Find where the given text appears and provide that cell's center as [X, Y] coordinate. 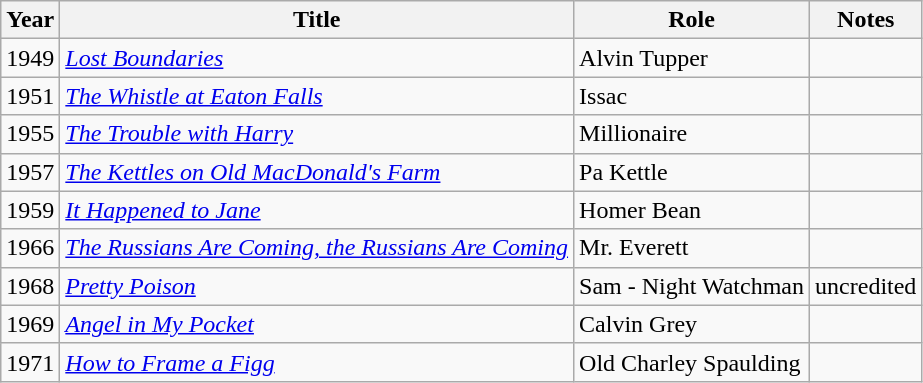
1959 [30, 210]
Title [317, 20]
The Russians Are Coming, the Russians Are Coming [317, 248]
Mr. Everett [692, 248]
1971 [30, 362]
1951 [30, 96]
1957 [30, 172]
Sam - Night Watchman [692, 286]
Role [692, 20]
1969 [30, 324]
1949 [30, 58]
1955 [30, 134]
The Whistle at Eaton Falls [317, 96]
Notes [866, 20]
1966 [30, 248]
Pa Kettle [692, 172]
It Happened to Jane [317, 210]
Old Charley Spaulding [692, 362]
Angel in My Pocket [317, 324]
How to Frame a Figg [317, 362]
Calvin Grey [692, 324]
Issac [692, 96]
1968 [30, 286]
Year [30, 20]
The Kettles on Old MacDonald's Farm [317, 172]
Lost Boundaries [317, 58]
The Trouble with Harry [317, 134]
Alvin Tupper [692, 58]
Pretty Poison [317, 286]
uncredited [866, 286]
Millionaire [692, 134]
Homer Bean [692, 210]
